Extract the [x, y] coordinate from the center of the cell holding the provided text.  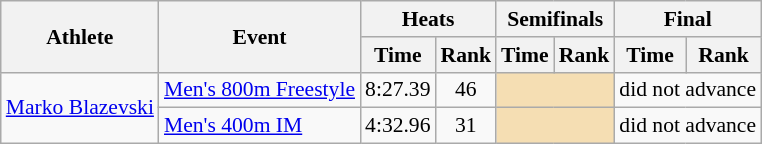
31 [466, 126]
Semifinals [555, 19]
Athlete [80, 36]
46 [466, 90]
Final [688, 19]
Men's 800m Freestyle [260, 90]
Men's 400m IM [260, 126]
Heats [428, 19]
Marko Blazevski [80, 108]
Event [260, 36]
8:27.39 [398, 90]
4:32.96 [398, 126]
